Extract the (x, y) coordinate from the center of the cell holding the provided text.  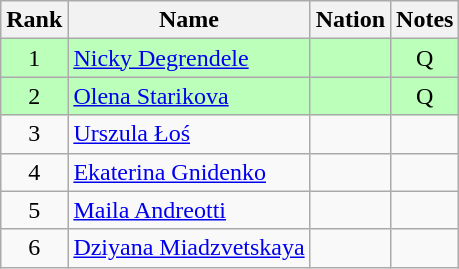
Notes (425, 20)
1 (34, 58)
Ekaterina Gnidenko (189, 172)
Olena Starikova (189, 96)
4 (34, 172)
Nation (350, 20)
Maila Andreotti (189, 210)
5 (34, 210)
Urszula Łoś (189, 134)
Nicky Degrendele (189, 58)
2 (34, 96)
Dziyana Miadzvetskaya (189, 248)
Rank (34, 20)
3 (34, 134)
6 (34, 248)
Name (189, 20)
